Return [x, y] of the center of cell containing provided text 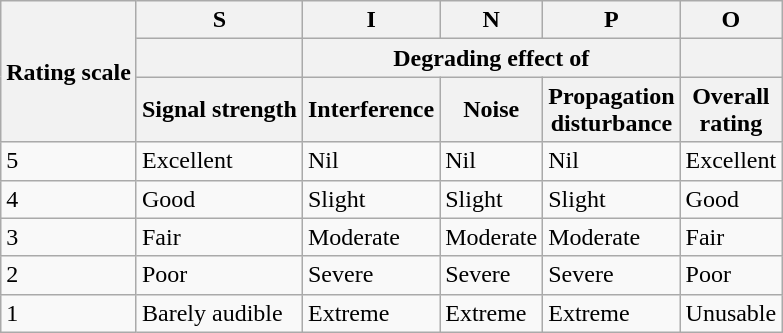
P [612, 20]
I [370, 20]
Interference [370, 110]
Propagationdisturbance [612, 110]
3 [69, 237]
S [219, 20]
Barely audible [219, 313]
2 [69, 275]
Degrading effect of [491, 58]
Noise [492, 110]
O [731, 20]
Rating scale [69, 72]
Unusable [731, 313]
N [492, 20]
4 [69, 199]
5 [69, 161]
Overallrating [731, 110]
1 [69, 313]
Signal strength [219, 110]
